Return the (x, y) coordinate for the center point of the cell that contains the specified text.  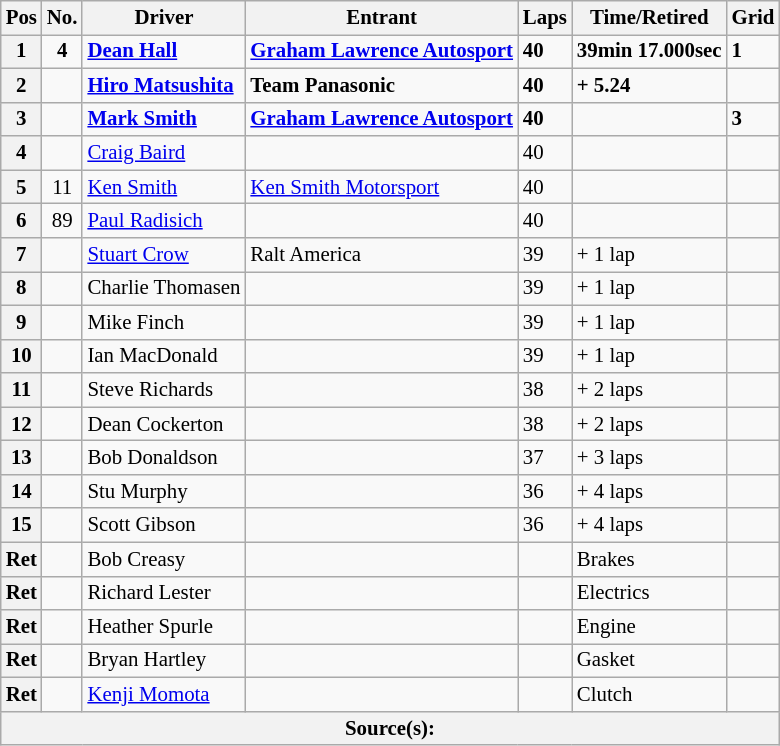
Entrant (382, 18)
Gasket (650, 661)
Heather Spurle (164, 627)
Dean Cockerton (164, 424)
Stuart Crow (164, 255)
14 (22, 491)
Ken Smith Motorsport (382, 187)
Bob Creasy (164, 559)
Source(s): (390, 728)
+ 3 laps (650, 458)
Pos (22, 18)
Time/Retired (650, 18)
Mike Finch (164, 322)
Brakes (650, 559)
Ken Smith (164, 187)
Clutch (650, 695)
Ian MacDonald (164, 356)
Ralt America (382, 255)
13 (22, 458)
9 (22, 322)
Charlie Thomasen (164, 288)
Electrics (650, 593)
Bryan Hartley (164, 661)
8 (22, 288)
5 (22, 187)
Bob Donaldson (164, 458)
Mark Smith (164, 119)
No. (62, 18)
Kenji Momota (164, 695)
7 (22, 255)
2 (22, 85)
12 (22, 424)
Hiro Matsushita (164, 85)
Stu Murphy (164, 491)
89 (62, 221)
6 (22, 221)
Scott Gibson (164, 525)
Laps (545, 18)
10 (22, 356)
+ 5.24 (650, 85)
Driver (164, 18)
Team Panasonic (382, 85)
Paul Radisich (164, 221)
Dean Hall (164, 51)
15 (22, 525)
Grid (754, 18)
Richard Lester (164, 593)
Craig Baird (164, 153)
Engine (650, 627)
39min 17.000sec (650, 51)
37 (545, 458)
Steve Richards (164, 390)
